Find where the given text appears and provide that cell's center as (x, y) coordinate. 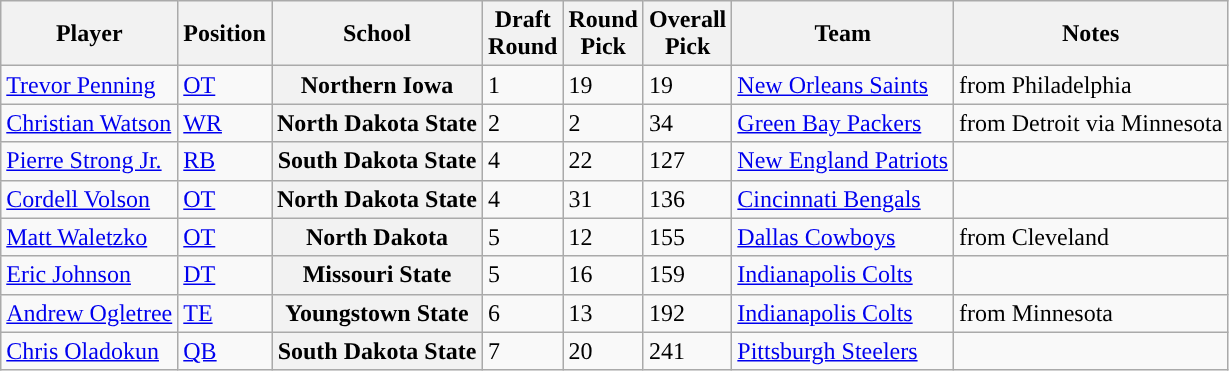
Northern Iowa (378, 85)
Matt Waletzko (90, 237)
Cordell Volson (90, 199)
Dallas Cowboys (843, 237)
TE (225, 313)
Trevor Penning (90, 85)
13 (603, 313)
16 (603, 275)
Chris Oladokun (90, 351)
WR (225, 123)
from Cleveland (1091, 237)
RB (225, 161)
31 (603, 199)
Player (90, 34)
QB (225, 351)
DT (225, 275)
Missouri State (378, 275)
22 (603, 161)
RoundPick (603, 34)
7 (523, 351)
136 (687, 199)
from Detroit via Minnesota (1091, 123)
192 (687, 313)
DraftRound (523, 34)
241 (687, 351)
North Dakota (378, 237)
Pittsburgh Steelers (843, 351)
1 (523, 85)
from Philadelphia (1091, 85)
Youngstown State (378, 313)
Cincinnati Bengals (843, 199)
Pierre Strong Jr. (90, 161)
New England Patriots (843, 161)
School (378, 34)
127 (687, 161)
159 (687, 275)
12 (603, 237)
Team (843, 34)
OverallPick (687, 34)
Green Bay Packers (843, 123)
34 (687, 123)
Andrew Ogletree (90, 313)
Eric Johnson (90, 275)
New Orleans Saints (843, 85)
155 (687, 237)
20 (603, 351)
Christian Watson (90, 123)
6 (523, 313)
Notes (1091, 34)
from Minnesota (1091, 313)
Position (225, 34)
